From the cell containing the given text, extract its center point as (x, y) coordinate. 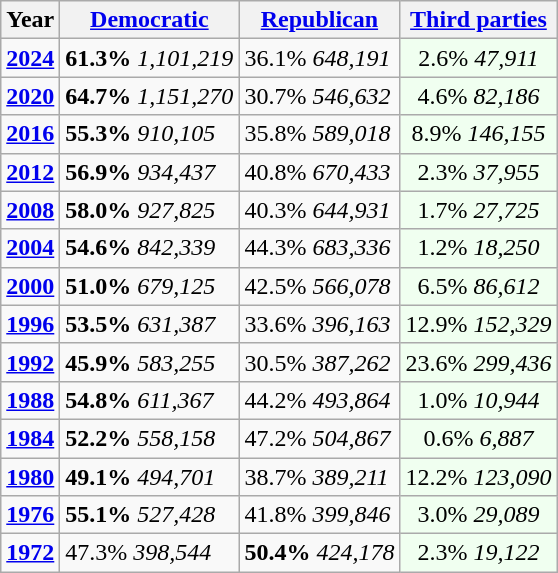
47.3% 398,544 (150, 553)
1988 (30, 400)
4.6% 82,186 (478, 96)
12.9% 152,329 (478, 324)
35.8% 589,018 (320, 134)
Third parties (478, 20)
2008 (30, 210)
1980 (30, 477)
6.5% 86,612 (478, 286)
Democratic (150, 20)
Republican (320, 20)
0.6% 6,887 (478, 438)
1976 (30, 515)
1972 (30, 553)
30.5% 387,262 (320, 362)
45.9% 583,255 (150, 362)
Year (30, 20)
3.0% 29,089 (478, 515)
23.6% 299,436 (478, 362)
2020 (30, 96)
1996 (30, 324)
51.0% 679,125 (150, 286)
1.2% 18,250 (478, 248)
2012 (30, 172)
2004 (30, 248)
56.9% 934,437 (150, 172)
44.2% 493,864 (320, 400)
2.6% 47,911 (478, 58)
44.3% 683,336 (320, 248)
61.3% 1,101,219 (150, 58)
55.1% 527,428 (150, 515)
1992 (30, 362)
38.7% 389,211 (320, 477)
49.1% 494,701 (150, 477)
30.7% 546,632 (320, 96)
41.8% 399,846 (320, 515)
52.2% 558,158 (150, 438)
2.3% 19,122 (478, 553)
64.7% 1,151,270 (150, 96)
58.0% 927,825 (150, 210)
1.7% 27,725 (478, 210)
2000 (30, 286)
1984 (30, 438)
2024 (30, 58)
40.3% 644,931 (320, 210)
33.6% 396,163 (320, 324)
47.2% 504,867 (320, 438)
50.4% 424,178 (320, 553)
42.5% 566,078 (320, 286)
12.2% 123,090 (478, 477)
2016 (30, 134)
54.8% 611,367 (150, 400)
55.3% 910,105 (150, 134)
2.3% 37,955 (478, 172)
54.6% 842,339 (150, 248)
1.0% 10,944 (478, 400)
36.1% 648,191 (320, 58)
40.8% 670,433 (320, 172)
8.9% 146,155 (478, 134)
53.5% 631,387 (150, 324)
